From the cell containing the given text, extract its center point as [X, Y] coordinate. 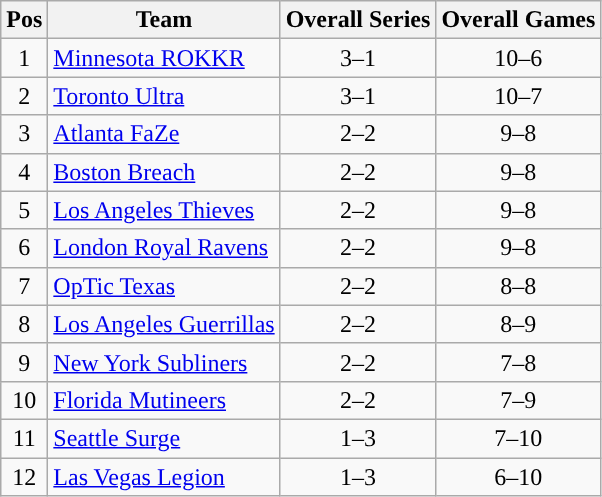
10–7 [518, 96]
7–8 [518, 362]
OpTic Texas [164, 286]
6–10 [518, 477]
Las Vegas Legion [164, 477]
Los Angeles Guerrillas [164, 324]
12 [24, 477]
7 [24, 286]
2 [24, 96]
Boston Breach [164, 172]
New York Subliners [164, 362]
11 [24, 438]
Minnesota ROKKR [164, 58]
1 [24, 58]
8–9 [518, 324]
3 [24, 134]
8 [24, 324]
7–10 [518, 438]
10–6 [518, 58]
Team [164, 20]
Overall Series [358, 20]
5 [24, 210]
Pos [24, 20]
Seattle Surge [164, 438]
10 [24, 400]
Overall Games [518, 20]
Florida Mutineers [164, 400]
7–9 [518, 400]
9 [24, 362]
4 [24, 172]
6 [24, 248]
Los Angeles Thieves [164, 210]
Toronto Ultra [164, 96]
Atlanta FaZe [164, 134]
London Royal Ravens [164, 248]
8–8 [518, 286]
